Scan for the cell matching the given text and deliver its [X, Y] coordinate at center. 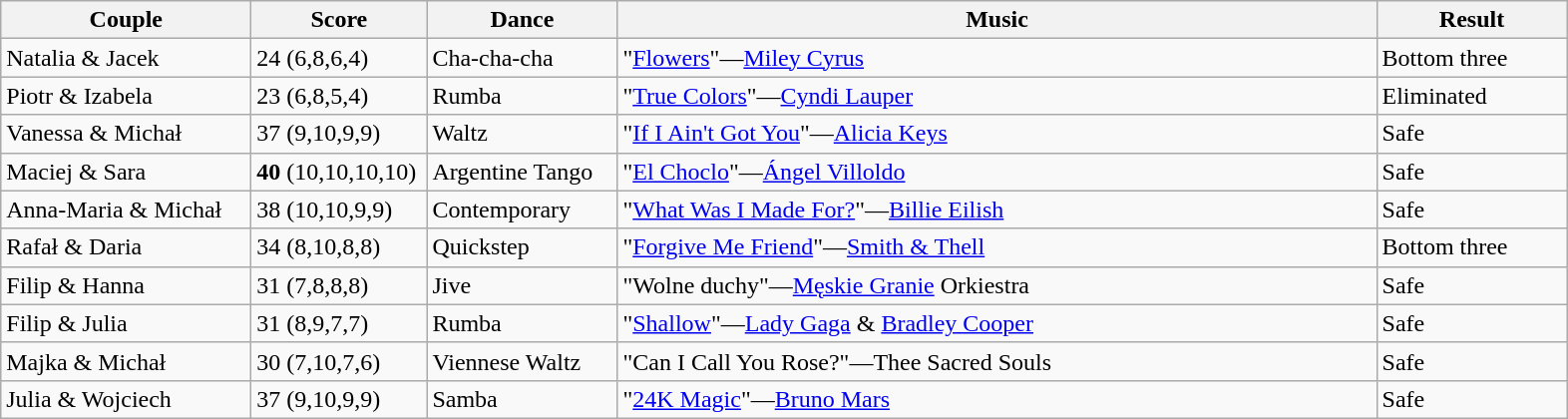
"Can I Call You Rose?"—Thee Sacred Souls [997, 361]
Dance [523, 20]
24 (6,8,6,4) [339, 58]
Filip & Hanna [126, 285]
Vanessa & Michał [126, 134]
Filip & Julia [126, 323]
Anna-Maria & Michał [126, 209]
Quickstep [523, 247]
"El Choclo"—Ángel Villoldo [997, 172]
Rafał & Daria [126, 247]
Music [997, 20]
Result [1472, 20]
38 (10,10,9,9) [339, 209]
Cha-cha-cha [523, 58]
Maciej & Sara [126, 172]
Jive [523, 285]
Contemporary [523, 209]
Argentine Tango [523, 172]
"Forgive Me Friend"—Smith & Thell [997, 247]
31 (7,8,8,8) [339, 285]
34 (8,10,8,8) [339, 247]
Viennese Waltz [523, 361]
"True Colors"—Cyndi Lauper [997, 96]
Eliminated [1472, 96]
Waltz [523, 134]
"24K Magic"—Bruno Mars [997, 399]
"Flowers"—Miley Cyrus [997, 58]
Score [339, 20]
"Wolne duchy"—Męskie Granie Orkiestra [997, 285]
Samba [523, 399]
31 (8,9,7,7) [339, 323]
"If I Ain't Got You"—Alicia Keys [997, 134]
"What Was I Made For?"—Billie Eilish [997, 209]
30 (7,10,7,6) [339, 361]
Majka & Michał [126, 361]
Natalia & Jacek [126, 58]
Julia & Wojciech [126, 399]
Piotr & Izabela [126, 96]
Couple [126, 20]
40 (10,10,10,10) [339, 172]
"Shallow"—Lady Gaga & Bradley Cooper [997, 323]
23 (6,8,5,4) [339, 96]
